Return the (x, y) coordinate for the center point of the cell that contains the specified text.  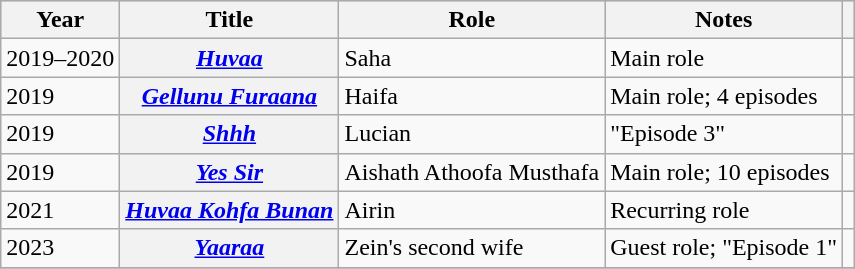
Huvaa (230, 58)
Notes (724, 20)
2021 (60, 210)
Main role (724, 58)
2019–2020 (60, 58)
Yaaraa (230, 248)
Year (60, 20)
Role (472, 20)
Recurring role (724, 210)
Gellunu Furaana (230, 96)
Main role; 4 episodes (724, 96)
2023 (60, 248)
Aishath Athoofa Musthafa (472, 172)
Main role; 10 episodes (724, 172)
Lucian (472, 134)
Guest role; "Episode 1" (724, 248)
Title (230, 20)
Zein's second wife (472, 248)
Haifa (472, 96)
Huvaa Kohfa Bunan (230, 210)
Airin (472, 210)
Yes Sir (230, 172)
"Episode 3" (724, 134)
Shhh (230, 134)
Saha (472, 58)
